Locate the cell with the specified text and output its [x, y] center coordinate. 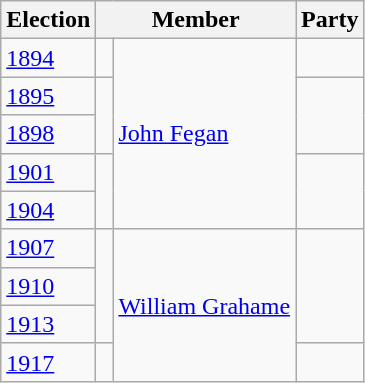
1917 [48, 362]
Election [48, 20]
1898 [48, 134]
1910 [48, 286]
Member [196, 20]
William Grahame [204, 305]
1913 [48, 324]
1904 [48, 210]
Party [330, 20]
1907 [48, 248]
John Fegan [204, 134]
1895 [48, 96]
1901 [48, 172]
1894 [48, 58]
